Locate the cell with the specified text and output its [x, y] center coordinate. 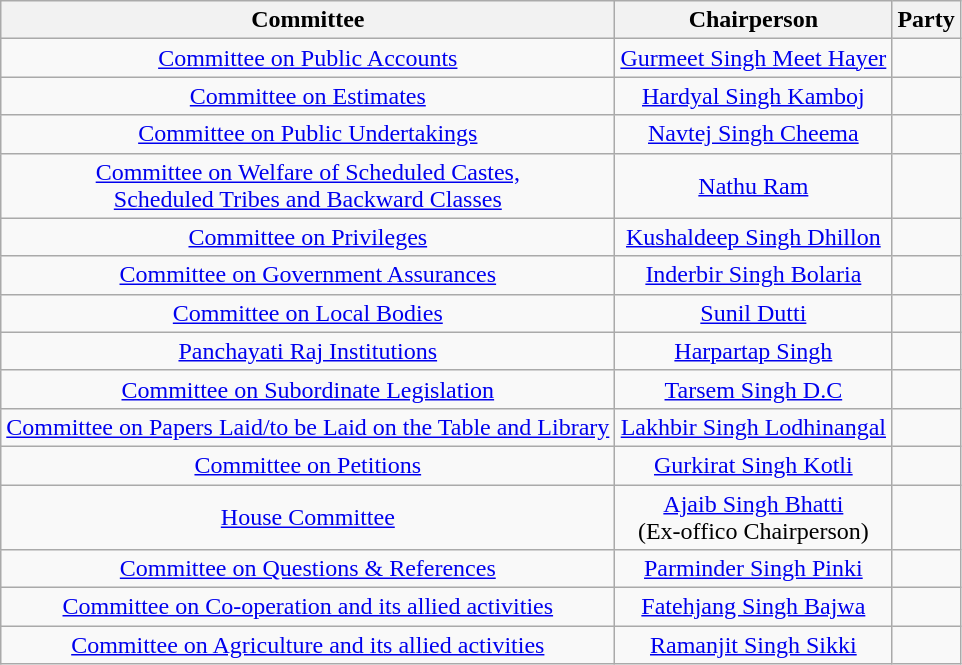
Committee on Government Assurances [308, 275]
Fatehjang Singh Bajwa [754, 607]
Committee on Petitions [308, 465]
Gurkirat Singh Kotli [754, 465]
Gurmeet Singh Meet Hayer [754, 58]
Committee on Welfare of Scheduled Castes, Scheduled Tribes and Backward Classes [308, 186]
Parminder Singh Pinki [754, 569]
Chairperson [754, 20]
Ajaib Singh Bhatti(Ex-offico Chairperson) [754, 516]
Nathu Ram [754, 186]
Committee on Agriculture and its allied activities [308, 645]
Committee on Papers Laid/to be Laid on the Table and Library [308, 427]
Sunil Dutti [754, 313]
Harpartap Singh [754, 351]
Committee on Co-operation and its allied activities [308, 607]
Committee [308, 20]
Inderbir Singh Bolaria [754, 275]
Committee on Local Bodies [308, 313]
Committee on Estimates [308, 96]
Committee on Public Accounts [308, 58]
Committee on Privileges [308, 237]
Ramanjit Singh Sikki [754, 645]
Committee on Subordinate Legislation [308, 389]
Hardyal Singh Kamboj [754, 96]
Committee on Questions & References [308, 569]
Kushaldeep Singh Dhillon [754, 237]
Tarsem Singh D.C [754, 389]
Committee on Public Undertakings [308, 134]
House Committee [308, 516]
Navtej Singh Cheema [754, 134]
Party [926, 20]
Panchayati Raj Institutions [308, 351]
Lakhbir Singh Lodhinangal [754, 427]
